Return [x, y] of the center of cell containing provided text 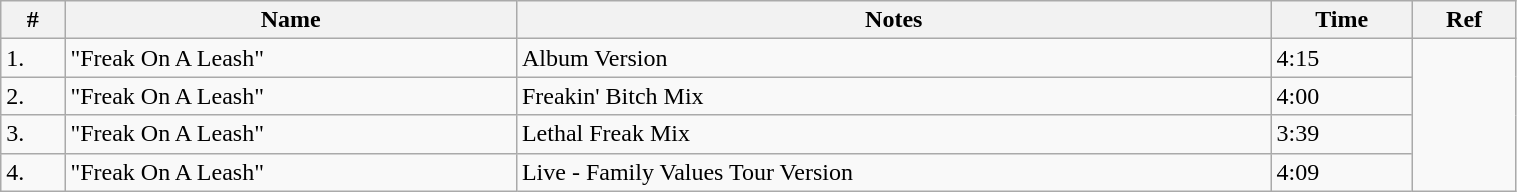
1. [33, 58]
Album Version [894, 58]
4:15 [1342, 58]
4:09 [1342, 172]
4. [33, 172]
Notes [894, 20]
2. [33, 96]
4:00 [1342, 96]
Ref [1464, 20]
Time [1342, 20]
# [33, 20]
Live - Family Values Tour Version [894, 172]
Name [291, 20]
Lethal Freak Mix [894, 134]
Freakin' Bitch Mix [894, 96]
3. [33, 134]
3:39 [1342, 134]
